Return the (x, y) coordinate for the center point of the cell that contains the specified text.  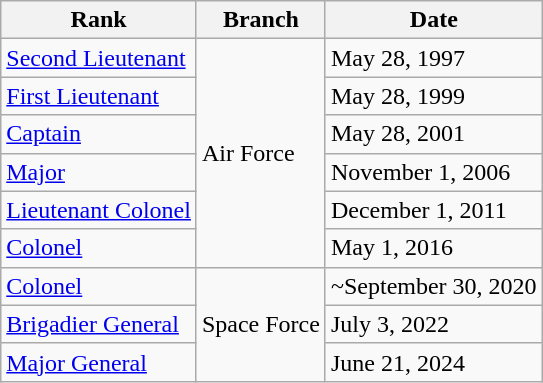
Second Lieutenant (99, 58)
~September 30, 2020 (434, 286)
Air Force (260, 153)
Captain (99, 134)
May 28, 2001 (434, 134)
Space Force (260, 324)
Rank (99, 20)
June 21, 2024 (434, 362)
May 28, 1999 (434, 96)
First Lieutenant (99, 96)
May 1, 2016 (434, 248)
Lieutenant Colonel (99, 210)
December 1, 2011 (434, 210)
Brigadier General (99, 324)
Major General (99, 362)
May 28, 1997 (434, 58)
Branch (260, 20)
Major (99, 172)
July 3, 2022 (434, 324)
November 1, 2006 (434, 172)
Date (434, 20)
